Determine the (x, y) coordinate at the center of the cell enclosing the given text.  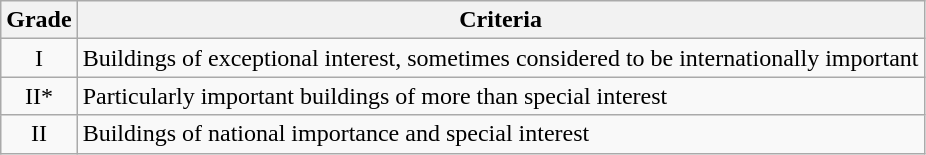
Buildings of exceptional interest, sometimes considered to be internationally important (500, 58)
Grade (39, 20)
I (39, 58)
Buildings of national importance and special interest (500, 134)
Criteria (500, 20)
Particularly important buildings of more than special interest (500, 96)
II* (39, 96)
II (39, 134)
